Search for the cell housing the specified text and yield its [X, Y] center coordinate. 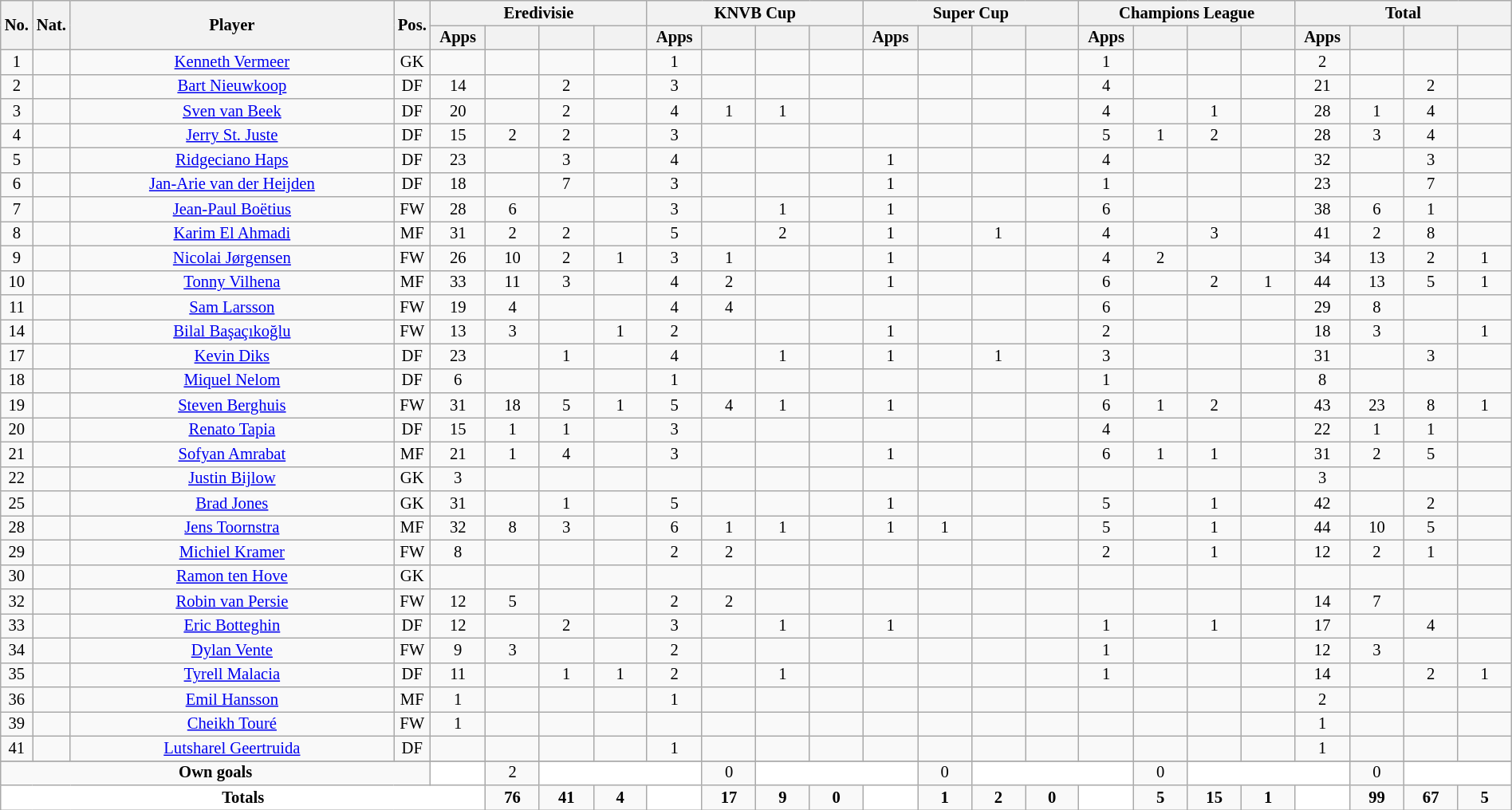
Tyrell Malacia [232, 674]
Jens Toornstra [232, 528]
Cheikh Touré [232, 724]
Robin van Persie [232, 601]
Sofyan Amrabat [232, 454]
39 [17, 724]
Own goals [215, 773]
Champions League [1187, 13]
Steven Berghuis [232, 405]
Totals [243, 797]
99 [1377, 797]
Ramon ten Hove [232, 577]
67 [1431, 797]
Miquel Nelom [232, 381]
Renato Tapia [232, 429]
Nicolai Jørgensen [232, 258]
Jan-Arie van der Heijden [232, 185]
Brad Jones [232, 504]
Eric Botteghin [232, 625]
Nat. [51, 25]
26 [458, 258]
38 [1322, 209]
Michiel Kramer [232, 552]
Jerry St. Juste [232, 136]
Lutsharel Geertruida [232, 748]
KNVB Cup [754, 13]
Tonny Vilhena [232, 282]
Total [1404, 13]
Sven van Beek [232, 112]
Justin Bijlow [232, 478]
Eredivisie [539, 13]
Player [232, 25]
Pos. [412, 25]
Jean-Paul Boëtius [232, 209]
Bart Nieuwkoop [232, 86]
No. [17, 25]
Karim El Ahmadi [232, 233]
Emil Hansson [232, 700]
Super Cup [971, 13]
35 [17, 674]
25 [17, 504]
Kenneth Vermeer [232, 62]
Bilal Başaçıkoğlu [232, 332]
30 [17, 577]
36 [17, 700]
43 [1322, 405]
Sam Larsson [232, 308]
Kevin Diks [232, 356]
42 [1322, 504]
Dylan Vente [232, 651]
76 [513, 797]
Ridgeciano Haps [232, 159]
